Find where the given text appears and provide that cell's center as [X, Y] coordinate. 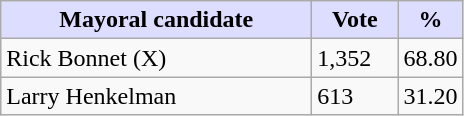
31.20 [430, 96]
% [430, 20]
68.80 [430, 58]
613 [355, 96]
Vote [355, 20]
Larry Henkelman [156, 96]
1,352 [355, 58]
Rick Bonnet (X) [156, 58]
Mayoral candidate [156, 20]
